Find where the given text appears and provide that cell's center as [x, y] coordinate. 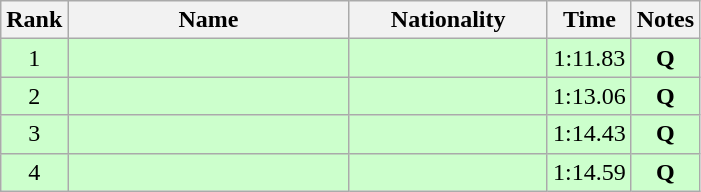
Rank [34, 20]
1:14.43 [589, 134]
Notes [665, 20]
3 [34, 134]
1:14.59 [589, 172]
Name [208, 20]
Time [589, 20]
1:13.06 [589, 96]
2 [34, 96]
4 [34, 172]
1 [34, 58]
Nationality [448, 20]
1:11.83 [589, 58]
